Identify which cell holds the provided text, then report its (x, y) central coordinate. 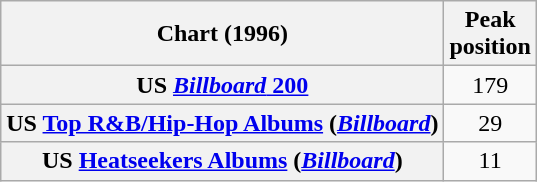
US Heatseekers Albums (Billboard) (222, 161)
US Billboard 200 (222, 85)
Chart (1996) (222, 34)
11 (490, 161)
29 (490, 123)
US Top R&B/Hip-Hop Albums (Billboard) (222, 123)
179 (490, 85)
Peak position (490, 34)
